Find where the given text appears and provide that cell's center as (X, Y) coordinate. 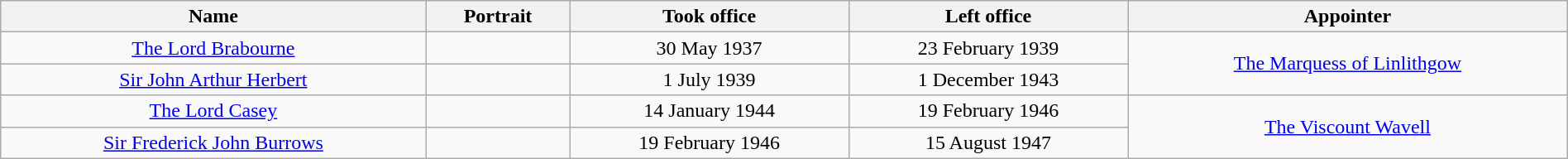
Sir John Arthur Herbert (213, 79)
23 February 1939 (987, 48)
14 January 1944 (710, 111)
The Lord Brabourne (213, 48)
1 July 1939 (710, 79)
The Marquess of Linlithgow (1348, 64)
Sir Frederick John Burrows (213, 142)
The Lord Casey (213, 111)
Took office (710, 17)
15 August 1947 (987, 142)
Portrait (498, 17)
The Viscount Wavell (1348, 127)
30 May 1937 (710, 48)
1 December 1943 (987, 79)
Name (213, 17)
Left office (987, 17)
Appointer (1348, 17)
